Scan for the cell matching the given text and deliver its [x, y] coordinate at center. 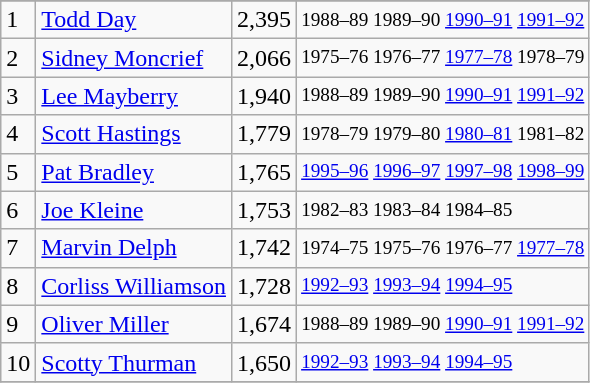
Scott Hastings [134, 134]
8 [18, 286]
Sidney Moncrief [134, 58]
1974–75 1975–76 1976–77 1977–78 [443, 248]
1,940 [264, 96]
Lee Mayberry [134, 96]
1982–83 1983–84 1984–85 [443, 210]
6 [18, 210]
1975–76 1976–77 1977–78 1978–79 [443, 58]
1,674 [264, 324]
1,779 [264, 134]
1,650 [264, 362]
2,395 [264, 20]
1,742 [264, 248]
10 [18, 362]
1978–79 1979–80 1980–81 1981–82 [443, 134]
1995–96 1996–97 1997–98 1998–99 [443, 172]
Pat Bradley [134, 172]
Oliver Miller [134, 324]
Todd Day [134, 20]
3 [18, 96]
1 [18, 20]
1,728 [264, 286]
Corliss Williamson [134, 286]
2 [18, 58]
Marvin Delph [134, 248]
1,753 [264, 210]
Scotty Thurman [134, 362]
2,066 [264, 58]
9 [18, 324]
7 [18, 248]
1,765 [264, 172]
5 [18, 172]
Joe Kleine [134, 210]
4 [18, 134]
